Pinpoint the cell where the given text exists, returning its [x, y] midpoint coordinate. 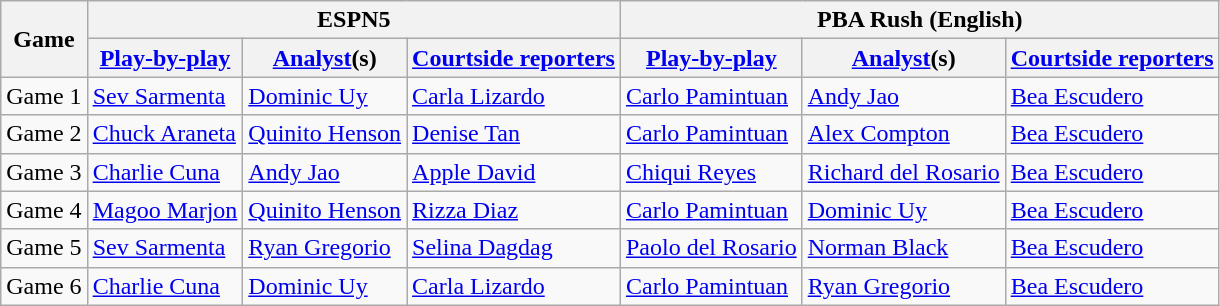
Richard del Rosario [904, 172]
Game 6 [44, 286]
Game 5 [44, 248]
PBA Rush (English) [920, 20]
Paolo del Rosario [711, 248]
Magoo Marjon [165, 210]
Norman Black [904, 248]
Rizza Diaz [514, 210]
Game 3 [44, 172]
Game [44, 39]
Chiqui Reyes [711, 172]
Apple David [514, 172]
Selina Dagdag [514, 248]
Denise Tan [514, 134]
Game 4 [44, 210]
Chuck Araneta [165, 134]
Game 2 [44, 134]
ESPN5 [354, 20]
Game 1 [44, 96]
Alex Compton [904, 134]
